Extract the (x, y) coordinate from the center of the cell holding the provided text.  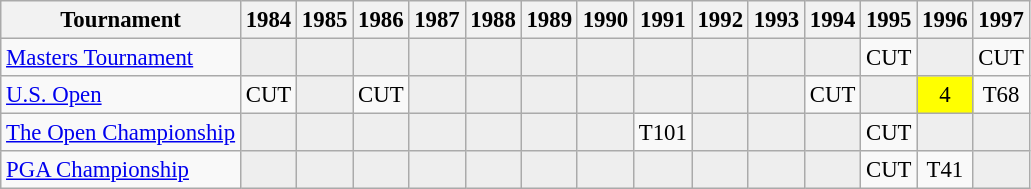
1991 (662, 20)
PGA Championship (121, 170)
1988 (493, 20)
Masters Tournament (121, 58)
1987 (437, 20)
The Open Championship (121, 133)
T41 (945, 170)
U.S. Open (121, 95)
1992 (720, 20)
Tournament (121, 20)
1990 (605, 20)
T68 (1001, 95)
1996 (945, 20)
1994 (832, 20)
1989 (549, 20)
4 (945, 95)
1986 (381, 20)
1993 (776, 20)
1997 (1001, 20)
1985 (325, 20)
T101 (662, 133)
1995 (889, 20)
1984 (268, 20)
